Locate the cell with the specified text and output its [x, y] center coordinate. 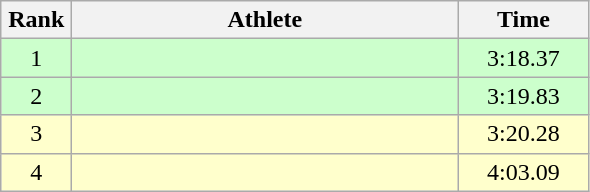
4 [36, 172]
Rank [36, 20]
4:03.09 [524, 172]
Athlete [265, 20]
3 [36, 134]
3:19.83 [524, 96]
1 [36, 58]
Time [524, 20]
3:18.37 [524, 58]
2 [36, 96]
3:20.28 [524, 134]
